Find where the given text appears and provide that cell's center as [x, y] coordinate. 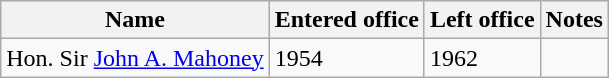
Hon. Sir John A. Mahoney [135, 58]
Entered office [346, 20]
Left office [482, 20]
Name [135, 20]
1954 [346, 58]
Notes [574, 20]
1962 [482, 58]
